From the cell containing the given text, extract its center point as (x, y) coordinate. 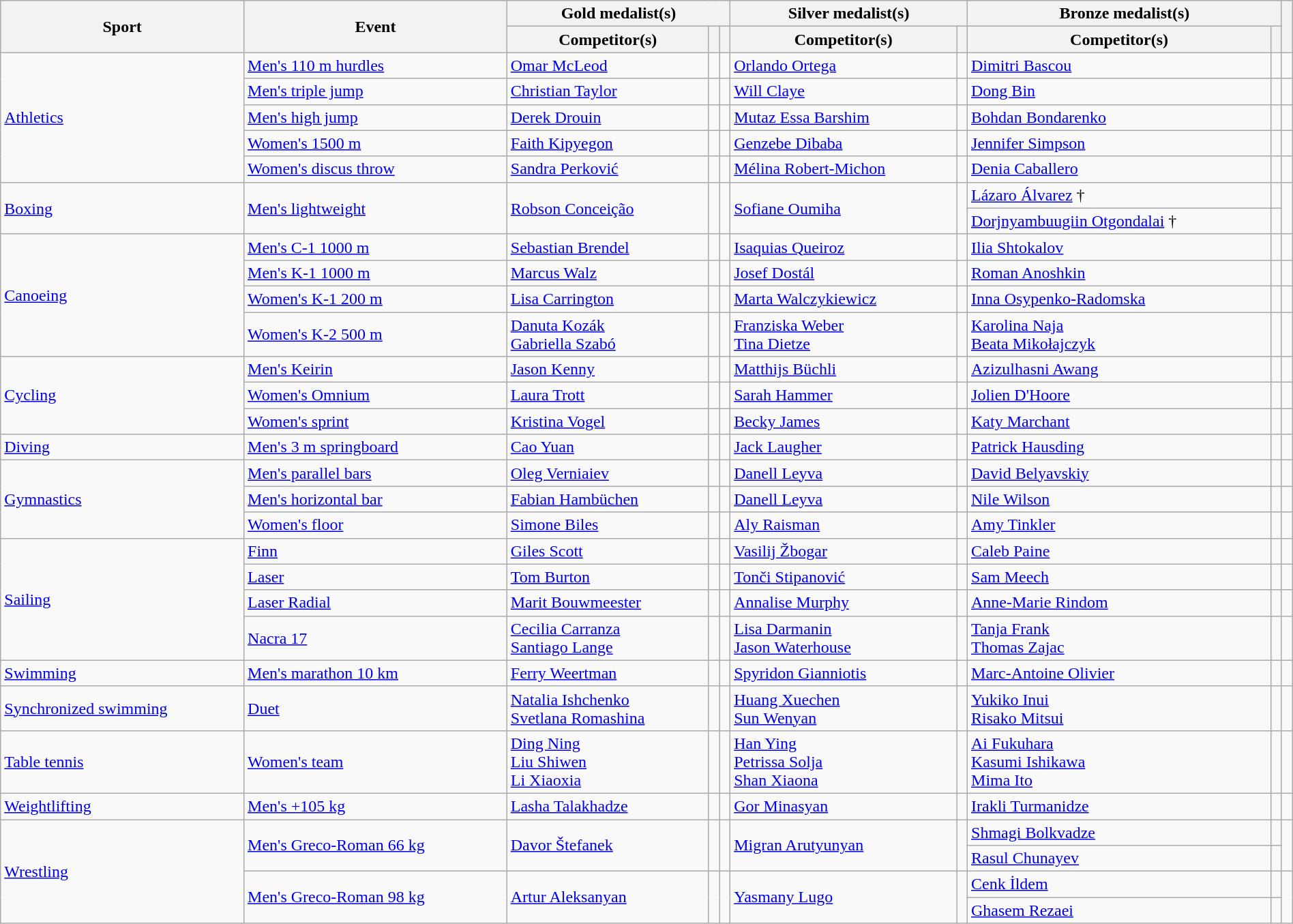
Silver medalist(s) (849, 14)
Weightlifting (123, 806)
Amy Tinkler (1120, 525)
Robson Conceição (608, 208)
Gold medalist(s) (618, 14)
Katy Marchant (1120, 421)
Ai FukuharaKasumi IshikawaMima Ito (1120, 762)
Vasilij Žbogar (844, 551)
Men's C-1 1000 m (376, 247)
Mélina Robert-Michon (844, 169)
Marit Bouwmeester (608, 603)
Canoeing (123, 295)
Tom Burton (608, 577)
Athletics (123, 117)
Matthijs Büchli (844, 370)
Natalia IshchenkoSvetlana Romashina (608, 708)
Dorjnyambuugiin Otgondalai † (1120, 221)
Cenk İldem (1120, 884)
Finn (376, 551)
Duet (376, 708)
Irakli Turmanidze (1120, 806)
Danuta KozákGabriella Szabó (608, 334)
Wrestling (123, 871)
Nile Wilson (1120, 499)
Diving (123, 447)
Women's 1500 m (376, 143)
Becky James (844, 421)
Men's Keirin (376, 370)
Event (376, 27)
Men's marathon 10 km (376, 673)
Lisa Carrington (608, 299)
Lázaro Álvarez † (1120, 195)
Marc-Antoine Olivier (1120, 673)
Jason Kenny (608, 370)
Orlando Ortega (844, 65)
Men's +105 kg (376, 806)
Derek Drouin (608, 117)
Rasul Chunayev (1120, 859)
Tanja FrankThomas Zajac (1120, 638)
Women's K-2 500 m (376, 334)
Isaquias Queiroz (844, 247)
Sarah Hammer (844, 396)
Davor Štefanek (608, 846)
Nacra 17 (376, 638)
Annalise Murphy (844, 603)
Sandra Perković (608, 169)
Sailing (123, 599)
Laura Trott (608, 396)
Bronze medalist(s) (1125, 14)
David Belyavskiy (1120, 473)
Jolien D'Hoore (1120, 396)
Patrick Hausding (1120, 447)
Synchronized swimming (123, 708)
Men's Greco-Roman 98 kg (376, 897)
Dong Bin (1120, 91)
Ghasem Rezaei (1120, 910)
Cycling (123, 396)
Han YingPetrissa SoljaShan Xiaona (844, 762)
Sebastian Brendel (608, 247)
Yasmany Lugo (844, 897)
Ilia Shtokalov (1120, 247)
Mutaz Essa Barshim (844, 117)
Laser (376, 577)
Genzebe Dibaba (844, 143)
Men's 3 m springboard (376, 447)
Gor Minasyan (844, 806)
Migran Arutyunyan (844, 846)
Karolina NajaBeata Mikołajczyk (1120, 334)
Men's high jump (376, 117)
Women's team (376, 762)
Lisa DarmaninJason Waterhouse (844, 638)
Jennifer Simpson (1120, 143)
Marcus Walz (608, 273)
Dimitri Bascou (1120, 65)
Yukiko InuiRisako Mitsui (1120, 708)
Simone Biles (608, 525)
Roman Anoshkin (1120, 273)
Oleg Verniaiev (608, 473)
Shmagi Bolkvadze (1120, 833)
Men's lightweight (376, 208)
Kristina Vogel (608, 421)
Sam Meech (1120, 577)
Caleb Paine (1120, 551)
Ding NingLiu ShiwenLi Xiaoxia (608, 762)
Anne-Marie Rindom (1120, 603)
Laser Radial (376, 603)
Men's 110 m hurdles (376, 65)
Women's K-1 200 m (376, 299)
Men's Greco-Roman 66 kg (376, 846)
Aly Raisman (844, 525)
Women's Omnium (376, 396)
Jack Laugher (844, 447)
Marta Walczykiewicz (844, 299)
Will Claye (844, 91)
Men's triple jump (376, 91)
Men's K-1 1000 m (376, 273)
Christian Taylor (608, 91)
Sofiane Oumiha (844, 208)
Spyridon Gianniotis (844, 673)
Boxing (123, 208)
Inna Osypenko-Radomska (1120, 299)
Women's floor (376, 525)
Omar McLeod (608, 65)
Denia Caballero (1120, 169)
Artur Aleksanyan (608, 897)
Cao Yuan (608, 447)
Giles Scott (608, 551)
Franziska WeberTina Dietze (844, 334)
Fabian Hambüchen (608, 499)
Josef Dostál (844, 273)
Azizulhasni Awang (1120, 370)
Men's parallel bars (376, 473)
Lasha Talakhadze (608, 806)
Huang XuechenSun Wenyan (844, 708)
Gymnastics (123, 499)
Table tennis (123, 762)
Men's horizontal bar (376, 499)
Bohdan Bondarenko (1120, 117)
Faith Kipyegon (608, 143)
Ferry Weertman (608, 673)
Tonči Stipanović (844, 577)
Cecilia CarranzaSantiago Lange (608, 638)
Women's discus throw (376, 169)
Swimming (123, 673)
Sport (123, 27)
Women's sprint (376, 421)
